From the cell containing the given text, extract its center point as (x, y) coordinate. 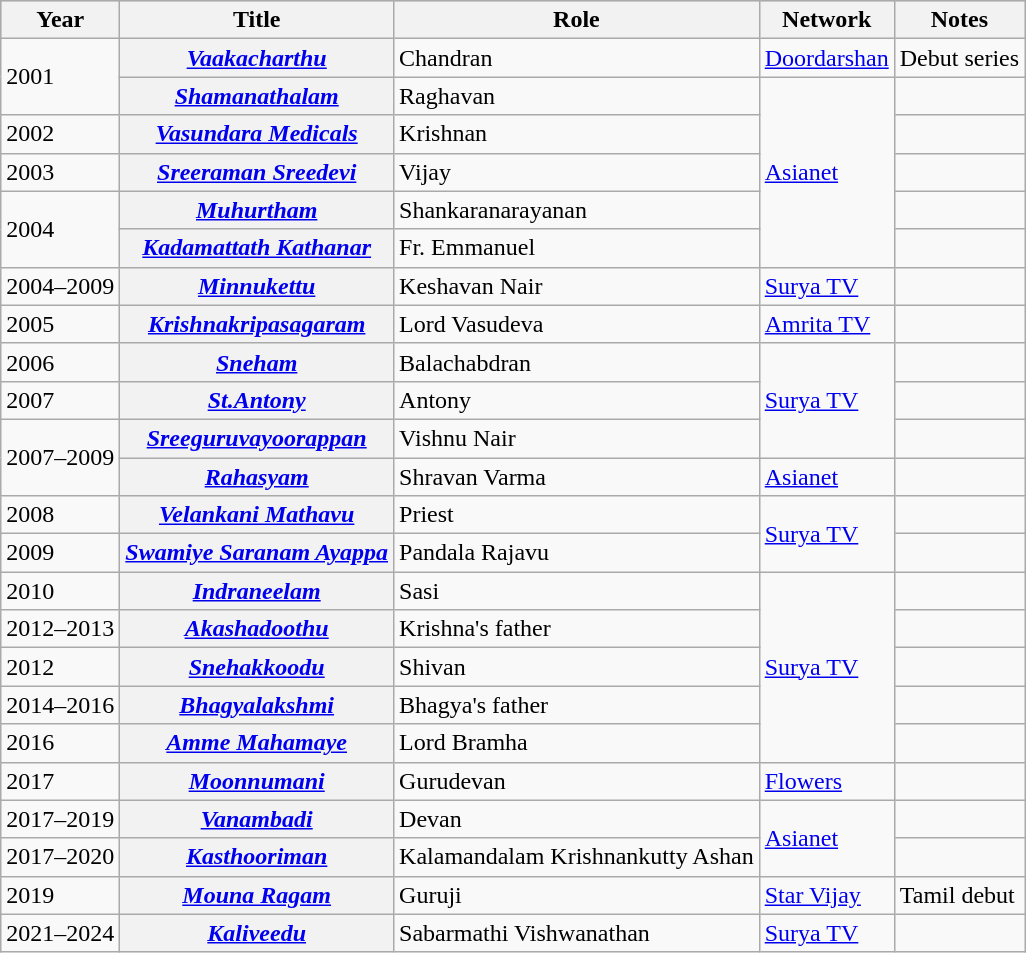
Rahasyam (257, 477)
Pandala Rajavu (577, 553)
Network (826, 20)
Bhagya's father (577, 705)
Raghavan (577, 96)
Chandran (577, 58)
Shravan Varma (577, 477)
Muhurtham (257, 210)
Sabarmathi Vishwanathan (577, 933)
Vasundara Medicals (257, 134)
Flowers (826, 781)
Krishnakripasagaram (257, 324)
Shankaranarayanan (577, 210)
2014–2016 (60, 705)
Lord Vasudeva (577, 324)
Guruji (577, 895)
2004–2009 (60, 286)
2010 (60, 591)
2021–2024 (60, 933)
Moonnumani (257, 781)
Role (577, 20)
2004 (60, 229)
2017 (60, 781)
2017–2020 (60, 857)
Gurudevan (577, 781)
Akashadoothu (257, 629)
Vishnu Nair (577, 438)
Lord Bramha (577, 743)
Sreeraman Sreedevi (257, 172)
2019 (60, 895)
Amrita TV (826, 324)
Keshavan Nair (577, 286)
Sasi (577, 591)
Kaliveedu (257, 933)
Kalamandalam Krishnankutty Ashan (577, 857)
Shivan (577, 667)
Sneham (257, 362)
Amme Mahamaye (257, 743)
Balachabdran (577, 362)
Title (257, 20)
Notes (959, 20)
Priest (577, 515)
2007 (60, 400)
Swamiye Saranam Ayappa (257, 553)
Krishna's father (577, 629)
2012 (60, 667)
2008 (60, 515)
St.Antony (257, 400)
2012–2013 (60, 629)
Snehakkoodu (257, 667)
Vijay (577, 172)
Indraneelam (257, 591)
Debut series (959, 58)
Velankani Mathavu (257, 515)
Star Vijay (826, 895)
Minnukettu (257, 286)
Doordarshan (826, 58)
Kadamattath Kathanar (257, 248)
Tamil debut (959, 895)
Sreeguruvayoorappan (257, 438)
2005 (60, 324)
Bhagyalakshmi (257, 705)
Antony (577, 400)
Vanambadi (257, 819)
Mouna Ragam (257, 895)
2016 (60, 743)
2007–2009 (60, 457)
Krishnan (577, 134)
2009 (60, 553)
2001 (60, 77)
2003 (60, 172)
2017–2019 (60, 819)
2006 (60, 362)
Shamanathalam (257, 96)
Fr. Emmanuel (577, 248)
Year (60, 20)
Kasthooriman (257, 857)
Vaakacharthu (257, 58)
Devan (577, 819)
2002 (60, 134)
